Pinpoint the cell where the given text exists, returning its [x, y] midpoint coordinate. 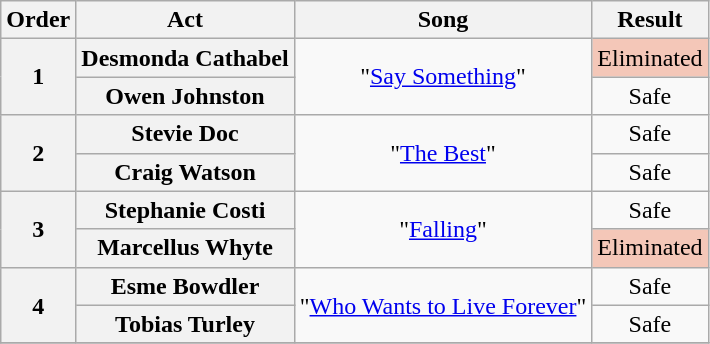
2 [38, 153]
Marcellus Whyte [185, 248]
3 [38, 229]
Song [443, 20]
Craig Watson [185, 172]
"Falling" [443, 229]
Desmonda Cathabel [185, 58]
"Say Something" [443, 77]
4 [38, 305]
Owen Johnston [185, 96]
1 [38, 77]
Act [185, 20]
Esme Bowdler [185, 286]
Result [650, 20]
"Who Wants to Live Forever" [443, 305]
Tobias Turley [185, 324]
Stevie Doc [185, 134]
Stephanie Costi [185, 210]
Order [38, 20]
"The Best" [443, 153]
